Extract the [X, Y] coordinate from the center of the cell holding the provided text.  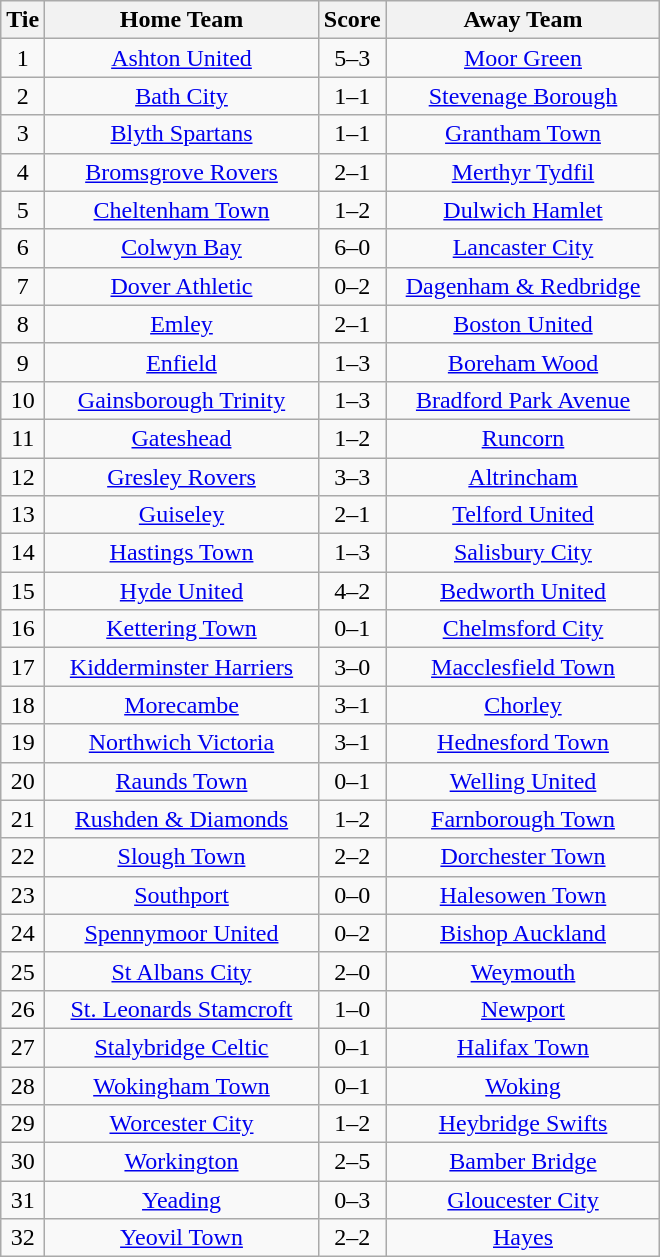
Blyth Spartans [182, 134]
Hastings Town [182, 553]
2 [23, 96]
Newport [523, 1009]
Gresley Rovers [182, 477]
4–2 [352, 591]
14 [23, 553]
Bedworth United [523, 591]
Bromsgrove Rovers [182, 172]
10 [23, 400]
Yeading [182, 1200]
Home Team [182, 20]
Moor Green [523, 58]
Score [352, 20]
4 [23, 172]
0–3 [352, 1200]
Southport [182, 895]
Emley [182, 324]
Stevenage Borough [523, 96]
Telford United [523, 515]
Welling United [523, 781]
2–5 [352, 1162]
1 [23, 58]
Hednesford Town [523, 743]
Cheltenham Town [182, 210]
31 [23, 1200]
Enfield [182, 362]
Slough Town [182, 857]
24 [23, 933]
Dorchester Town [523, 857]
Spennymoor United [182, 933]
12 [23, 477]
Bradford Park Avenue [523, 400]
26 [23, 1009]
3 [23, 134]
Gateshead [182, 438]
Northwich Victoria [182, 743]
7 [23, 286]
21 [23, 819]
Stalybridge Celtic [182, 1047]
17 [23, 667]
Boreham Wood [523, 362]
Salisbury City [523, 553]
Yeovil Town [182, 1238]
1–0 [352, 1009]
Gainsborough Trinity [182, 400]
27 [23, 1047]
Lancaster City [523, 248]
Altrincham [523, 477]
28 [23, 1085]
Morecambe [182, 705]
3–3 [352, 477]
2–0 [352, 971]
Chorley [523, 705]
Halesowen Town [523, 895]
Gloucester City [523, 1200]
Dagenham & Redbridge [523, 286]
Rushden & Diamonds [182, 819]
16 [23, 629]
20 [23, 781]
15 [23, 591]
23 [23, 895]
Chelmsford City [523, 629]
St. Leonards Stamcroft [182, 1009]
Workington [182, 1162]
Worcester City [182, 1124]
Merthyr Tydfil [523, 172]
Ashton United [182, 58]
Kidderminster Harriers [182, 667]
Kettering Town [182, 629]
Weymouth [523, 971]
Heybridge Swifts [523, 1124]
22 [23, 857]
6 [23, 248]
29 [23, 1124]
Hyde United [182, 591]
Bamber Bridge [523, 1162]
St Albans City [182, 971]
9 [23, 362]
30 [23, 1162]
Bath City [182, 96]
Dulwich Hamlet [523, 210]
5–3 [352, 58]
Runcorn [523, 438]
3–0 [352, 667]
Wokingham Town [182, 1085]
Dover Athletic [182, 286]
19 [23, 743]
Hayes [523, 1238]
Raunds Town [182, 781]
0–0 [352, 895]
13 [23, 515]
Macclesfield Town [523, 667]
11 [23, 438]
Boston United [523, 324]
8 [23, 324]
18 [23, 705]
Away Team [523, 20]
Bishop Auckland [523, 933]
Guiseley [182, 515]
Halifax Town [523, 1047]
Grantham Town [523, 134]
32 [23, 1238]
25 [23, 971]
5 [23, 210]
Woking [523, 1085]
Tie [23, 20]
6–0 [352, 248]
Colwyn Bay [182, 248]
Farnborough Town [523, 819]
